Locate the cell with the specified text and output its (X, Y) center coordinate. 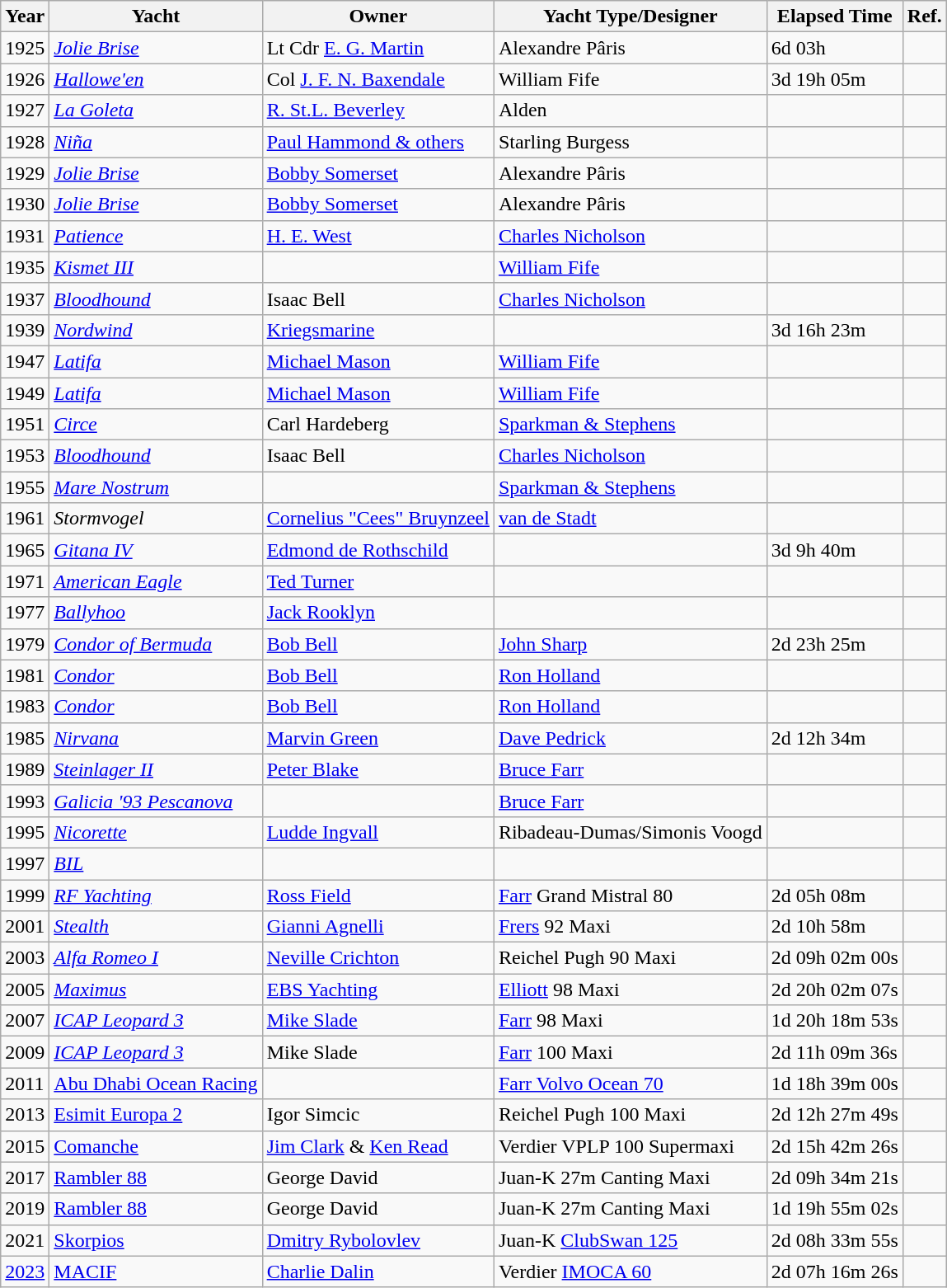
Charlie Dalin (377, 1272)
Neville Crichton (377, 958)
Circe (156, 425)
1931 (25, 236)
Niña (156, 142)
1965 (25, 550)
1983 (25, 707)
Paul Hammond & others (377, 142)
van de Stadt (630, 519)
1937 (25, 298)
1955 (25, 487)
American Eagle (156, 581)
Starling Burgess (630, 142)
2001 (25, 927)
2013 (25, 1115)
2d 09h 34m 21s (834, 1178)
2d 10h 58m (834, 927)
1981 (25, 675)
Stealth (156, 927)
2d 11h 09m 36s (834, 1052)
1926 (25, 79)
Reichel Pugh 90 Maxi (630, 958)
2003 (25, 958)
1977 (25, 613)
1939 (25, 330)
Elliott 98 Maxi (630, 990)
Nordwind (156, 330)
Abu Dhabi Ocean Racing (156, 1084)
H. E. West (377, 236)
1947 (25, 361)
Alden (630, 110)
BIL (156, 863)
Maximus (156, 990)
Yacht (156, 16)
1997 (25, 863)
2017 (25, 1178)
Carl Hardeberg (377, 425)
EBS Yachting (377, 990)
Peter Blake (377, 769)
Ballyhoo (156, 613)
MACIF (156, 1272)
2d 23h 25m (834, 644)
1999 (25, 895)
1935 (25, 267)
Steinlager II (156, 769)
2015 (25, 1146)
2d 12h 27m 49s (834, 1115)
1929 (25, 173)
Esimit Europa 2 (156, 1115)
Condor of Bermuda (156, 644)
Jim Clark & Ken Read (377, 1146)
Ted Turner (377, 581)
Farr 100 Maxi (630, 1052)
Dmitry Rybolovlev (377, 1240)
1930 (25, 204)
1995 (25, 832)
1951 (25, 425)
Yacht Type/Designer (630, 16)
Gianni Agnelli (377, 927)
2005 (25, 990)
1971 (25, 581)
Year (25, 16)
Cornelius "Cees" Bruynzeel (377, 519)
Farr Grand Mistral 80 (630, 895)
1d 19h 55m 02s (834, 1209)
1928 (25, 142)
2019 (25, 1209)
2d 07h 16m 26s (834, 1272)
Mare Nostrum (156, 487)
3d 9h 40m (834, 550)
Skorpios (156, 1240)
2011 (25, 1084)
3d 16h 23m (834, 330)
Comanche (156, 1146)
2d 20h 02m 07s (834, 990)
Ref. (925, 16)
Owner (377, 16)
R. St.L. Beverley (377, 110)
2d 09h 02m 00s (834, 958)
Col J. F. N. Baxendale (377, 79)
Farr 98 Maxi (630, 1021)
Nicorette (156, 832)
Elapsed Time (834, 16)
Gitana IV (156, 550)
Kismet III (156, 267)
Marvin Green (377, 738)
1925 (25, 48)
Kriegsmarine (377, 330)
Igor Simcic (377, 1115)
Alfa Romeo I (156, 958)
Nirvana (156, 738)
1985 (25, 738)
Jack Rooklyn (377, 613)
Juan-K ClubSwan 125 (630, 1240)
Ross Field (377, 895)
Verdier VPLP 100 Supermaxi (630, 1146)
1961 (25, 519)
1979 (25, 644)
2d 12h 34m (834, 738)
Edmond de Rothschild (377, 550)
Ludde Ingvall (377, 832)
John Sharp (630, 644)
Lt Cdr E. G. Martin (377, 48)
1d 18h 39m 00s (834, 1084)
Dave Pedrick (630, 738)
Patience (156, 236)
RF Yachting (156, 895)
Farr Volvo Ocean 70 (630, 1084)
1989 (25, 769)
1949 (25, 393)
Galicia '93 Pescanova (156, 801)
2d 05h 08m (834, 895)
La Goleta (156, 110)
2023 (25, 1272)
2021 (25, 1240)
Verdier IMOCA 60 (630, 1272)
1993 (25, 801)
Reichel Pugh 100 Maxi (630, 1115)
Stormvogel (156, 519)
Frers 92 Maxi (630, 927)
1927 (25, 110)
2009 (25, 1052)
2d 08h 33m 55s (834, 1240)
1d 20h 18m 53s (834, 1021)
2d 15h 42m 26s (834, 1146)
3d 19h 05m (834, 79)
6d 03h (834, 48)
2007 (25, 1021)
Hallowe'en (156, 79)
Ribadeau-Dumas/Simonis Voogd (630, 832)
1953 (25, 456)
